From the cell containing the given text, extract its center point as (X, Y) coordinate. 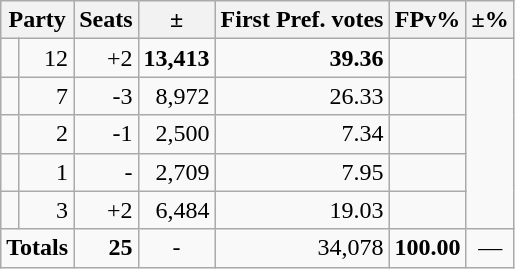
7.95 (302, 172)
6,484 (176, 210)
±% (490, 20)
-3 (106, 96)
39.36 (302, 58)
1 (46, 172)
± (176, 20)
2,500 (176, 134)
100.00 (428, 248)
2 (46, 134)
7 (46, 96)
8,972 (176, 96)
34,078 (302, 248)
19.03 (302, 210)
-1 (106, 134)
25 (106, 248)
2,709 (176, 172)
13,413 (176, 58)
— (490, 248)
FPv% (428, 20)
7.34 (302, 134)
First Pref. votes (302, 20)
Totals (38, 248)
Party (38, 20)
Seats (106, 20)
26.33 (302, 96)
3 (46, 210)
12 (46, 58)
